Extract the (x, y) coordinate from the center of the cell holding the provided text.  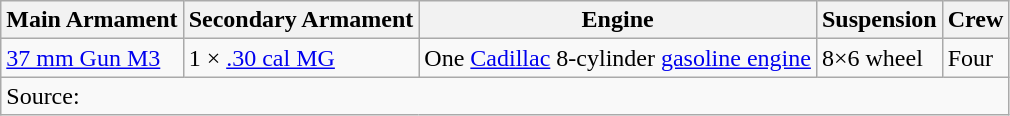
1 × .30 cal MG (301, 58)
Suspension (879, 20)
Secondary Armament (301, 20)
Main Armament (92, 20)
Engine (618, 20)
One Cadillac 8-cylinder gasoline engine (618, 58)
8×6 wheel (879, 58)
Four (976, 58)
37 mm Gun M3 (92, 58)
Crew (976, 20)
Source: (505, 96)
